Extract the [x, y] coordinate from the center of the cell holding the provided text.  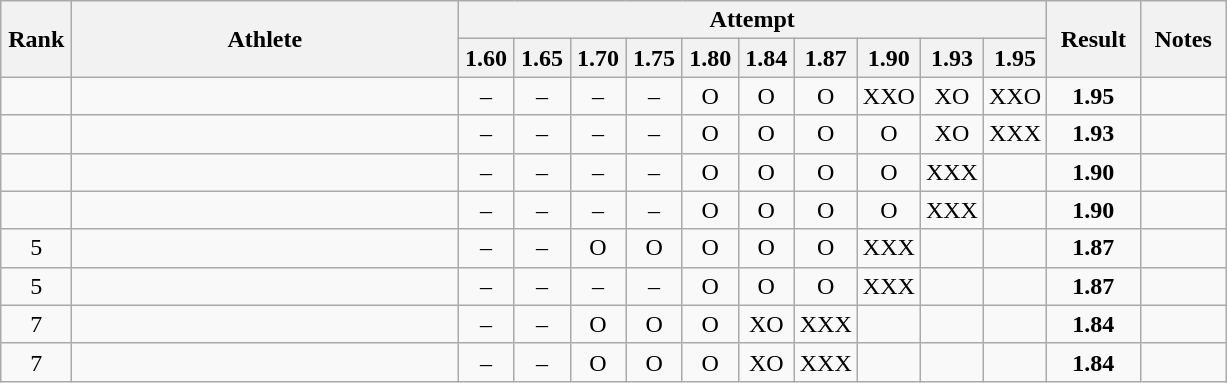
Athlete [265, 39]
1.70 [598, 58]
Result [1094, 39]
Notes [1183, 39]
Attempt [752, 20]
1.80 [710, 58]
1.60 [486, 58]
Rank [36, 39]
1.65 [542, 58]
1.75 [654, 58]
